From the cell containing the given text, extract its center point as [x, y] coordinate. 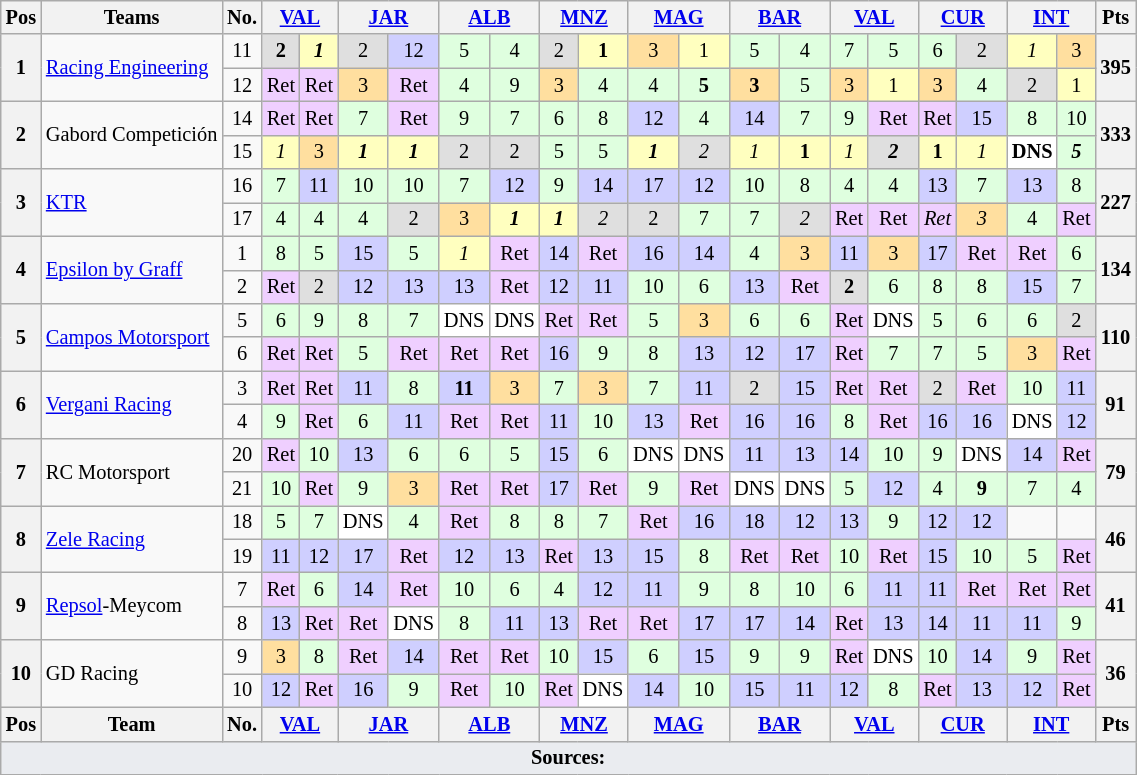
41 [1115, 606]
36 [1115, 674]
21 [242, 489]
Teams [132, 17]
91 [1115, 404]
333 [1115, 134]
KTR [132, 202]
110 [1115, 336]
Sources: [568, 758]
Gabord Competición [132, 134]
134 [1115, 270]
Epsilon by Graff [132, 270]
395 [1115, 68]
Zele Racing [132, 538]
20 [242, 455]
Vergani Racing [132, 404]
Racing Engineering [132, 68]
Team [132, 724]
46 [1115, 538]
227 [1115, 202]
GD Racing [132, 674]
Repsol-Meycom [132, 606]
19 [242, 556]
79 [1115, 472]
Campos Motorsport [132, 336]
RC Motorsport [132, 472]
